Determine the [X, Y] coordinate at the center of the cell enclosing the given text.  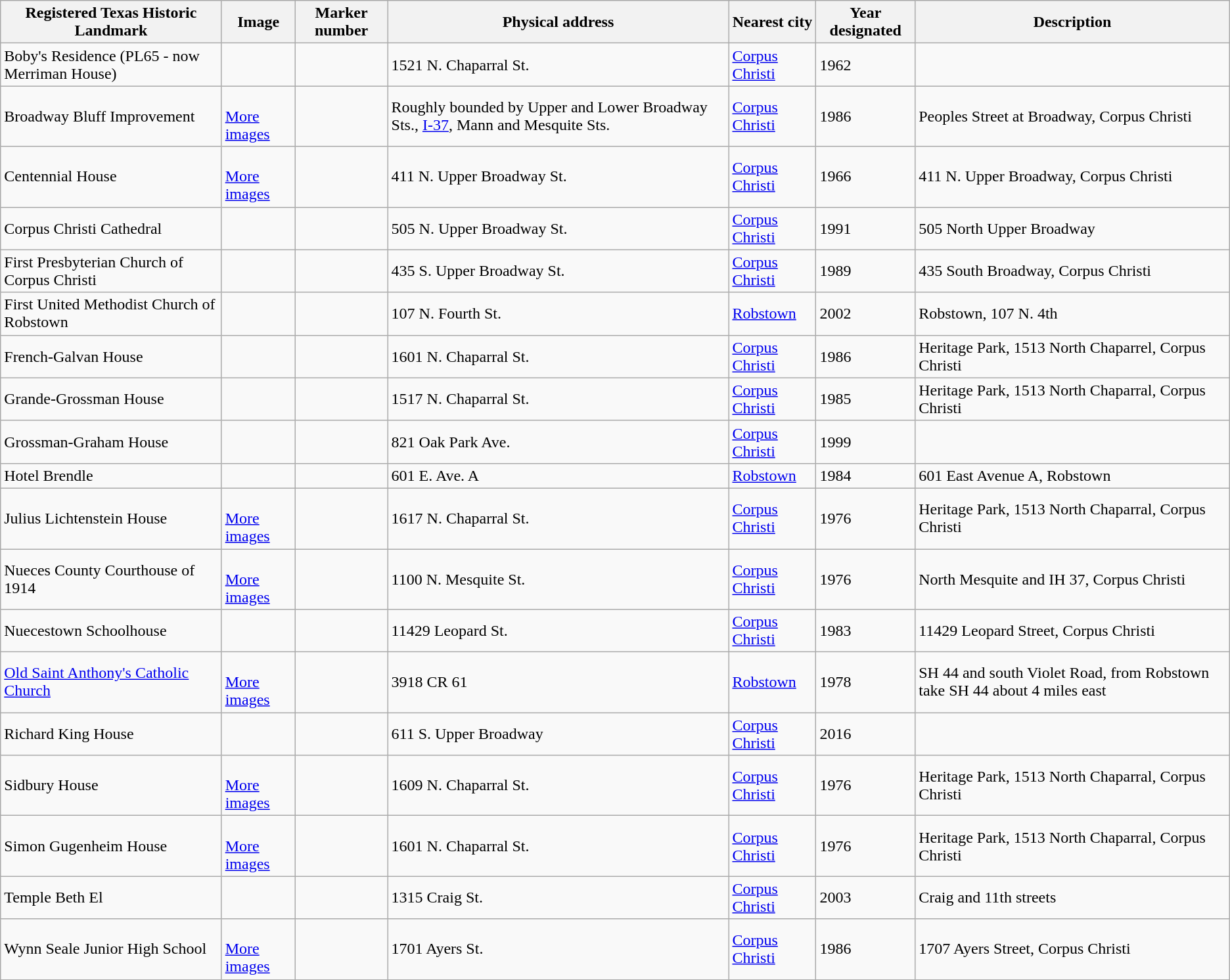
Year designated [866, 22]
Simon Gugenheim House [111, 846]
Marker number [342, 22]
Grossman-Graham House [111, 441]
3918 CR 61 [558, 682]
11429 Leopard Street, Corpus Christi [1072, 631]
601 E. Ave. A [558, 476]
611 S. Upper Broadway [558, 734]
Grande-Grossman House [111, 399]
Broadway Bluff Improvement [111, 116]
411 N. Upper Broadway, Corpus Christi [1072, 177]
505 North Upper Broadway [1072, 229]
Heritage Park, 1513 North Chaparrel, Corpus Christi [1072, 356]
Boby's Residence (PL65 - now Merriman House) [111, 64]
1966 [866, 177]
Hotel Brendle [111, 476]
Nearest city [773, 22]
Description [1072, 22]
1962 [866, 64]
Nuecestown Schoolhouse [111, 631]
Wynn Seale Junior High School [111, 949]
2002 [866, 314]
Richard King House [111, 734]
1521 N. Chaparral St. [558, 64]
Peoples Street at Broadway, Corpus Christi [1072, 116]
First United Methodist Church of Robstown [111, 314]
1617 N. Chaparral St. [558, 518]
Centennial House [111, 177]
Registered Texas Historic Landmark [111, 22]
North Mesquite and IH 37, Corpus Christi [1072, 579]
11429 Leopard St. [558, 631]
1100 N. Mesquite St. [558, 579]
821 Oak Park Ave. [558, 441]
1984 [866, 476]
1985 [866, 399]
1701 Ayers St. [558, 949]
2003 [866, 897]
Roughly bounded by Upper and Lower Broadway Sts., I-37, Mann and Mesquite Sts. [558, 116]
435 S. Upper Broadway St. [558, 271]
Nueces County Courthouse of 1914 [111, 579]
107 N. Fourth St. [558, 314]
Corpus Christi Cathedral [111, 229]
1978 [866, 682]
Physical address [558, 22]
435 South Broadway, Corpus Christi [1072, 271]
SH 44 and south Violet Road, from Robstown take SH 44 about 4 miles east [1072, 682]
Craig and 11th streets [1072, 897]
2016 [866, 734]
1999 [866, 441]
601 East Avenue A, Robstown [1072, 476]
411 N. Upper Broadway St. [558, 177]
Temple Beth El [111, 897]
1989 [866, 271]
Robstown, 107 N. 4th [1072, 314]
1991 [866, 229]
1609 N. Chaparral St. [558, 786]
Julius Lichtenstein House [111, 518]
1315 Craig St. [558, 897]
French-Galvan House [111, 356]
1517 N. Chaparral St. [558, 399]
Sidbury House [111, 786]
1707 Ayers Street, Corpus Christi [1072, 949]
Image [258, 22]
505 N. Upper Broadway St. [558, 229]
First Presbyterian Church of Corpus Christi [111, 271]
1983 [866, 631]
Old Saint Anthony's Catholic Church [111, 682]
